Identify which cell holds the provided text, then report its (X, Y) central coordinate. 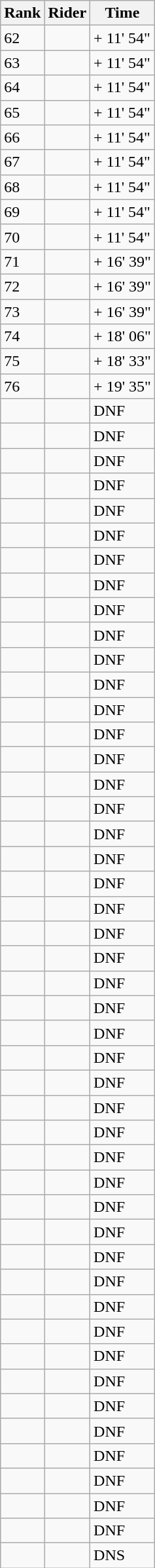
68 (22, 187)
76 (22, 386)
69 (22, 212)
72 (22, 286)
Rank (22, 13)
62 (22, 38)
64 (22, 88)
73 (22, 312)
75 (22, 361)
Rider (67, 13)
63 (22, 63)
DNS (123, 1556)
67 (22, 162)
65 (22, 112)
71 (22, 261)
70 (22, 237)
+ 18' 33" (123, 361)
+ 19' 35" (123, 386)
66 (22, 137)
74 (22, 337)
Time (123, 13)
+ 18' 06" (123, 337)
